Scan for the cell matching the given text and deliver its (X, Y) coordinate at center. 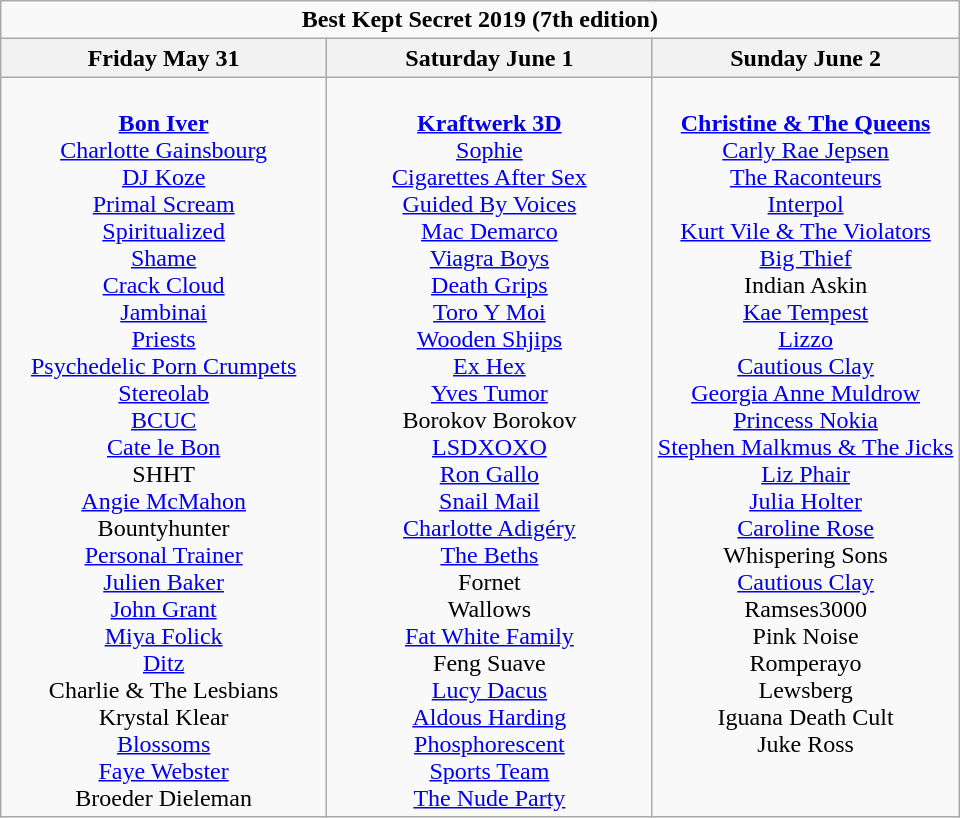
Friday May 31 (164, 58)
Best Kept Secret 2019 (7th edition) (480, 20)
Sunday June 2 (806, 58)
Saturday June 1 (490, 58)
